Capture the cell that displays the provided text and extract its [X, Y] central coordinate. 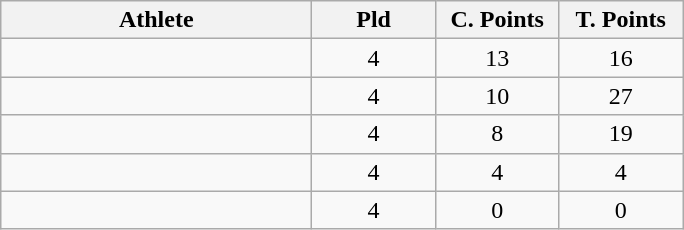
19 [621, 134]
16 [621, 58]
8 [497, 134]
10 [497, 96]
C. Points [497, 20]
13 [497, 58]
Athlete [156, 20]
T. Points [621, 20]
27 [621, 96]
Pld [374, 20]
